Search for the cell housing the specified text and yield its (x, y) center coordinate. 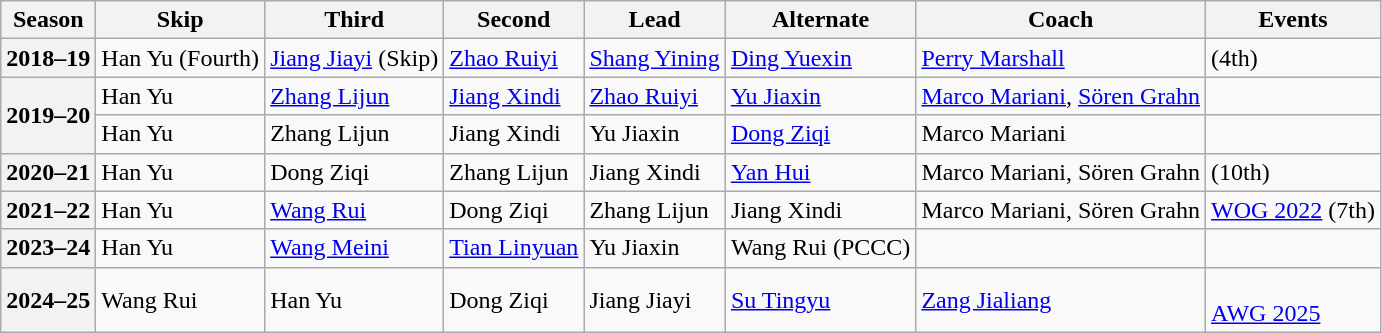
2021–22 (48, 210)
Han Yu (Fourth) (180, 58)
Alternate (820, 20)
Shang Yining (655, 58)
Ding Yuexin (820, 58)
Lead (655, 20)
Yan Hui (820, 172)
Wang Rui (PCCC) (820, 248)
Third (354, 20)
AWG 2025 (1294, 300)
Tian Linyuan (514, 248)
2018–19 (48, 58)
Perry Marshall (1061, 58)
2024–25 (48, 300)
2019–20 (48, 115)
2020–21 (48, 172)
Events (1294, 20)
(10th) (1294, 172)
Su Tingyu (820, 300)
Jiang Jiayi (Skip) (354, 58)
(4th) (1294, 58)
Jiang Jiayi (655, 300)
Second (514, 20)
Season (48, 20)
Coach (1061, 20)
Marco Mariani (1061, 134)
Zang Jialiang (1061, 300)
Wang Meini (354, 248)
Skip (180, 20)
WOG 2022 (7th) (1294, 210)
2023–24 (48, 248)
